Find where the given text appears and provide that cell's center as [x, y] coordinate. 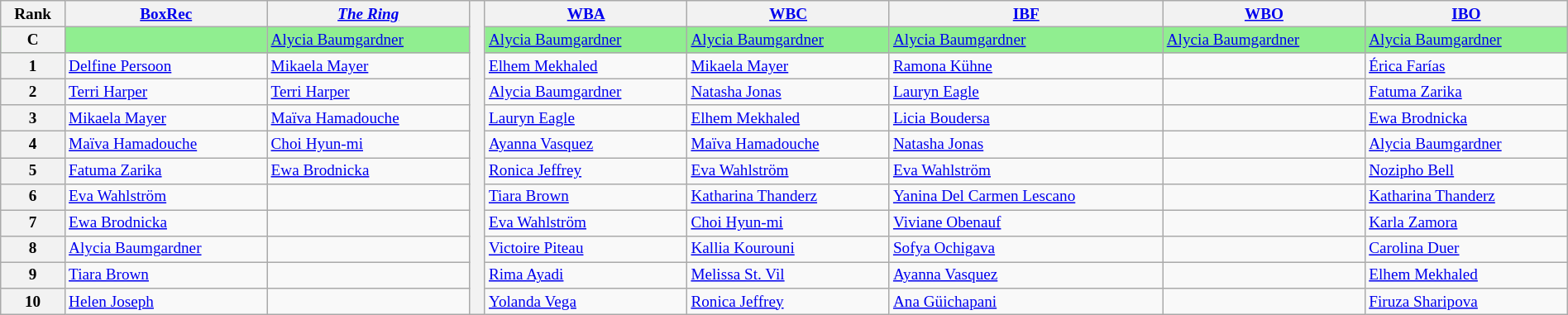
8 [33, 249]
WBO [1264, 14]
Ana Güichapani [1025, 302]
Karla Zamora [1467, 223]
1 [33, 66]
Carolina Duer [1467, 249]
6 [33, 197]
C [33, 40]
4 [33, 145]
IBO [1467, 14]
IBF [1025, 14]
2 [33, 92]
Delfine Persoon [166, 66]
Kallia Kourouni [788, 249]
Helen Joseph [166, 302]
Melissa St. Vil [788, 275]
Nozipho Bell [1467, 170]
Érica Farías [1467, 66]
Ramona Kühne [1025, 66]
3 [33, 118]
Victoire Piteau [586, 249]
WBC [788, 14]
Viviane Obenauf [1025, 223]
5 [33, 170]
9 [33, 275]
Firuza Sharipova [1467, 302]
10 [33, 302]
The Ring [368, 14]
WBA [586, 14]
Yanina Del Carmen Lescano [1025, 197]
Rank [33, 14]
Yolanda Vega [586, 302]
Rima Ayadi [586, 275]
7 [33, 223]
BoxRec [166, 14]
Licia Boudersa [1025, 118]
Sofya Ochigava [1025, 249]
